For the text-containing cell, return its midpoint in [x, y] coordinate format. 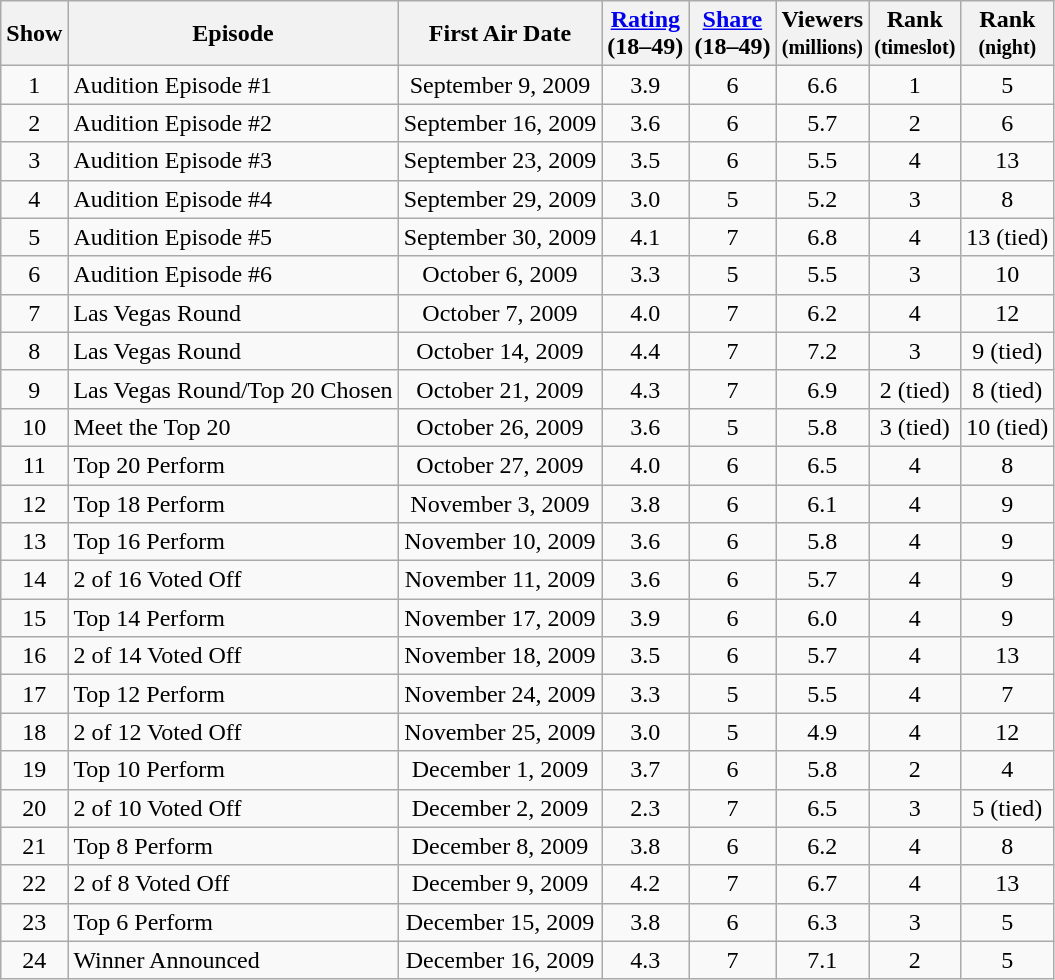
September 30, 2009 [500, 237]
9 (tied) [1008, 351]
5.2 [822, 199]
Top 12 Perform [233, 694]
October 14, 2009 [500, 351]
Las Vegas Round/Top 20 Chosen [233, 389]
18 [34, 732]
21 [34, 846]
2 of 8 Voted Off [233, 884]
16 [34, 656]
4.2 [646, 884]
October 21, 2009 [500, 389]
September 16, 2009 [500, 123]
2 of 14 Voted Off [233, 656]
Top 20 Perform [233, 465]
November 10, 2009 [500, 542]
Top 18 Perform [233, 503]
December 16, 2009 [500, 960]
December 2, 2009 [500, 808]
Meet the Top 20 [233, 427]
October 6, 2009 [500, 275]
Audition Episode #1 [233, 85]
6.1 [822, 503]
20 [34, 808]
2 (tied) [915, 389]
10 (tied) [1008, 427]
Rank(timeslot) [915, 34]
5 (tied) [1008, 808]
Viewers(millions) [822, 34]
Audition Episode #3 [233, 161]
6.9 [822, 389]
8 (tied) [1008, 389]
Episode [233, 34]
Audition Episode #6 [233, 275]
4.9 [822, 732]
October 27, 2009 [500, 465]
Top 14 Perform [233, 618]
October 26, 2009 [500, 427]
2 of 12 Voted Off [233, 732]
14 [34, 580]
6.6 [822, 85]
11 [34, 465]
November 3, 2009 [500, 503]
2 of 10 Voted Off [233, 808]
15 [34, 618]
Top 16 Perform [233, 542]
4.1 [646, 237]
13 (tied) [1008, 237]
November 25, 2009 [500, 732]
7.1 [822, 960]
December 15, 2009 [500, 922]
November 24, 2009 [500, 694]
Audition Episode #2 [233, 123]
17 [34, 694]
6.7 [822, 884]
November 11, 2009 [500, 580]
7.2 [822, 351]
October 7, 2009 [500, 313]
First Air Date [500, 34]
Winner Announced [233, 960]
November 18, 2009 [500, 656]
December 8, 2009 [500, 846]
December 1, 2009 [500, 770]
4.4 [646, 351]
6.0 [822, 618]
September 9, 2009 [500, 85]
Show [34, 34]
Rank(night) [1008, 34]
24 [34, 960]
Top 6 Perform [233, 922]
6.3 [822, 922]
3 (tied) [915, 427]
6.8 [822, 237]
Audition Episode #4 [233, 199]
22 [34, 884]
Top 10 Perform [233, 770]
3.7 [646, 770]
September 29, 2009 [500, 199]
December 9, 2009 [500, 884]
19 [34, 770]
November 17, 2009 [500, 618]
Audition Episode #5 [233, 237]
Share(18–49) [732, 34]
2.3 [646, 808]
2 of 16 Voted Off [233, 580]
Rating(18–49) [646, 34]
23 [34, 922]
Top 8 Perform [233, 846]
September 23, 2009 [500, 161]
